Extract the [x, y] coordinate from the center of the cell holding the provided text.  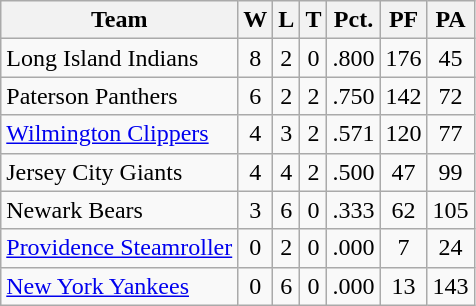
120 [404, 134]
176 [404, 58]
PA [450, 20]
New York Yankees [120, 286]
Paterson Panthers [120, 96]
72 [450, 96]
24 [450, 248]
Pct. [354, 20]
Wilmington Clippers [120, 134]
47 [404, 172]
7 [404, 248]
T [314, 20]
Newark Bears [120, 210]
.571 [354, 134]
13 [404, 286]
.333 [354, 210]
.800 [354, 58]
PF [404, 20]
77 [450, 134]
105 [450, 210]
143 [450, 286]
8 [256, 58]
Team [120, 20]
Long Island Indians [120, 58]
142 [404, 96]
Jersey City Giants [120, 172]
.500 [354, 172]
45 [450, 58]
.750 [354, 96]
Providence Steamroller [120, 248]
62 [404, 210]
W [256, 20]
L [286, 20]
99 [450, 172]
